Identify which cell holds the provided text, then report its (x, y) central coordinate. 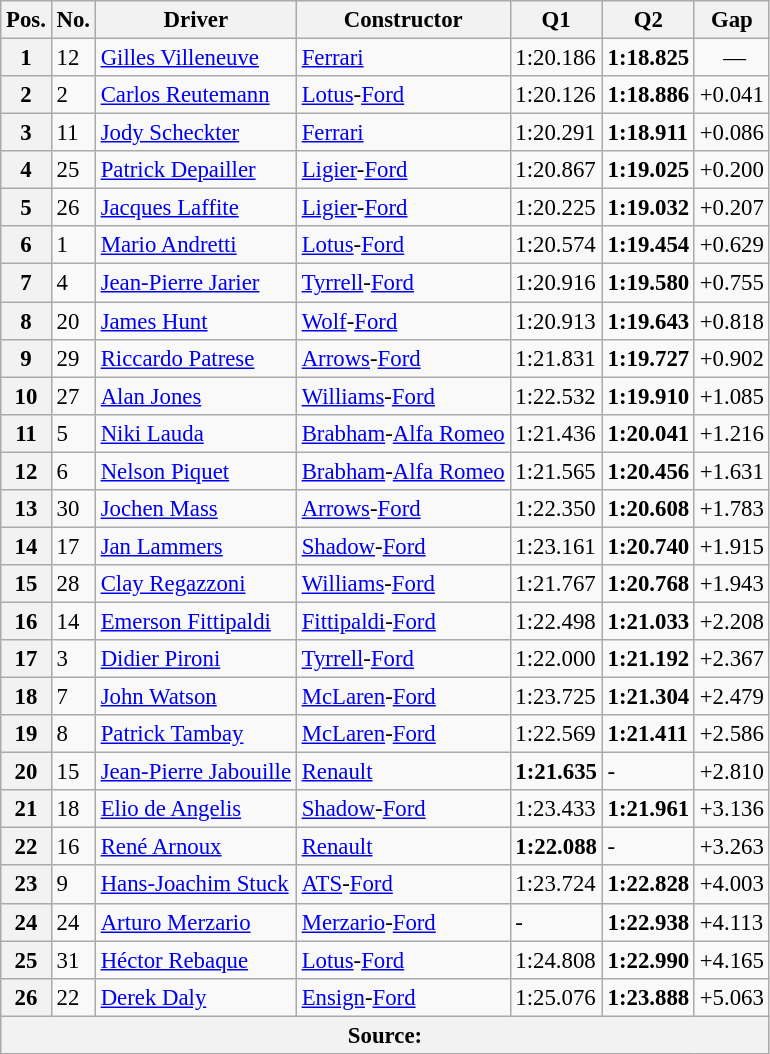
Clay Regazzoni (196, 584)
1:20.916 (556, 283)
1:22.532 (556, 396)
Jochen Mass (196, 509)
1:19.454 (648, 245)
No. (73, 20)
René Arnoux (196, 847)
1:23.724 (556, 885)
+1.943 (732, 584)
1:19.727 (648, 358)
1:21.831 (556, 358)
1:22.990 (648, 960)
31 (73, 960)
1:22.088 (556, 847)
Merzario-Ford (403, 922)
1:18.825 (648, 58)
1:19.643 (648, 321)
Jacques Laffite (196, 208)
+2.586 (732, 734)
Q2 (648, 20)
+2.479 (732, 697)
1:20.456 (648, 471)
Nelson Piquet (196, 471)
23 (26, 885)
+2.208 (732, 621)
Arturo Merzario (196, 922)
Jean-Pierre Jabouille (196, 772)
1:22.938 (648, 922)
Emerson Fittipaldi (196, 621)
Wolf-Ford (403, 321)
1:19.025 (648, 170)
Carlos Reutemann (196, 95)
1:20.041 (648, 433)
1:20.768 (648, 584)
1:24.808 (556, 960)
Jean-Pierre Jarier (196, 283)
Patrick Tambay (196, 734)
Jan Lammers (196, 546)
Riccardo Patrese (196, 358)
+1.783 (732, 509)
1:21.635 (556, 772)
1:23.888 (648, 997)
1:21.436 (556, 433)
19 (26, 734)
1:23.161 (556, 546)
1:20.740 (648, 546)
+0.207 (732, 208)
Niki Lauda (196, 433)
1:18.886 (648, 95)
13 (26, 509)
1:21.565 (556, 471)
+1.915 (732, 546)
+0.200 (732, 170)
+0.041 (732, 95)
+0.629 (732, 245)
+1.216 (732, 433)
Source: (385, 1035)
+0.902 (732, 358)
1:22.498 (556, 621)
+4.003 (732, 885)
— (732, 58)
1:20.574 (556, 245)
1:18.911 (648, 133)
1:20.867 (556, 170)
1:21.411 (648, 734)
Didier Pironi (196, 659)
1:25.076 (556, 997)
1:22.000 (556, 659)
+2.367 (732, 659)
Derek Daly (196, 997)
1:19.032 (648, 208)
+4.113 (732, 922)
Fittipaldi-Ford (403, 621)
+3.263 (732, 847)
1:21.304 (648, 697)
1:19.910 (648, 396)
Q1 (556, 20)
Constructor (403, 20)
+0.818 (732, 321)
+1.085 (732, 396)
Gilles Villeneuve (196, 58)
+3.136 (732, 809)
1:21.767 (556, 584)
Alan Jones (196, 396)
1:22.350 (556, 509)
ATS-Ford (403, 885)
Mario Andretti (196, 245)
27 (73, 396)
1:20.291 (556, 133)
10 (26, 396)
+1.631 (732, 471)
1:21.192 (648, 659)
+2.810 (732, 772)
John Watson (196, 697)
1:22.569 (556, 734)
29 (73, 358)
Elio de Angelis (196, 809)
1:20.126 (556, 95)
+0.755 (732, 283)
1:19.580 (648, 283)
Pos. (26, 20)
Patrick Depailler (196, 170)
+5.063 (732, 997)
Driver (196, 20)
+4.165 (732, 960)
30 (73, 509)
28 (73, 584)
1:21.961 (648, 809)
Ensign-Ford (403, 997)
21 (26, 809)
1:23.725 (556, 697)
1:21.033 (648, 621)
Gap (732, 20)
1:20.225 (556, 208)
Jody Scheckter (196, 133)
Hans-Joachim Stuck (196, 885)
Héctor Rebaque (196, 960)
James Hunt (196, 321)
1:23.433 (556, 809)
+0.086 (732, 133)
1:20.186 (556, 58)
1:22.828 (648, 885)
1:20.913 (556, 321)
1:20.608 (648, 509)
